Scan for the cell matching the given text and deliver its (X, Y) coordinate at center. 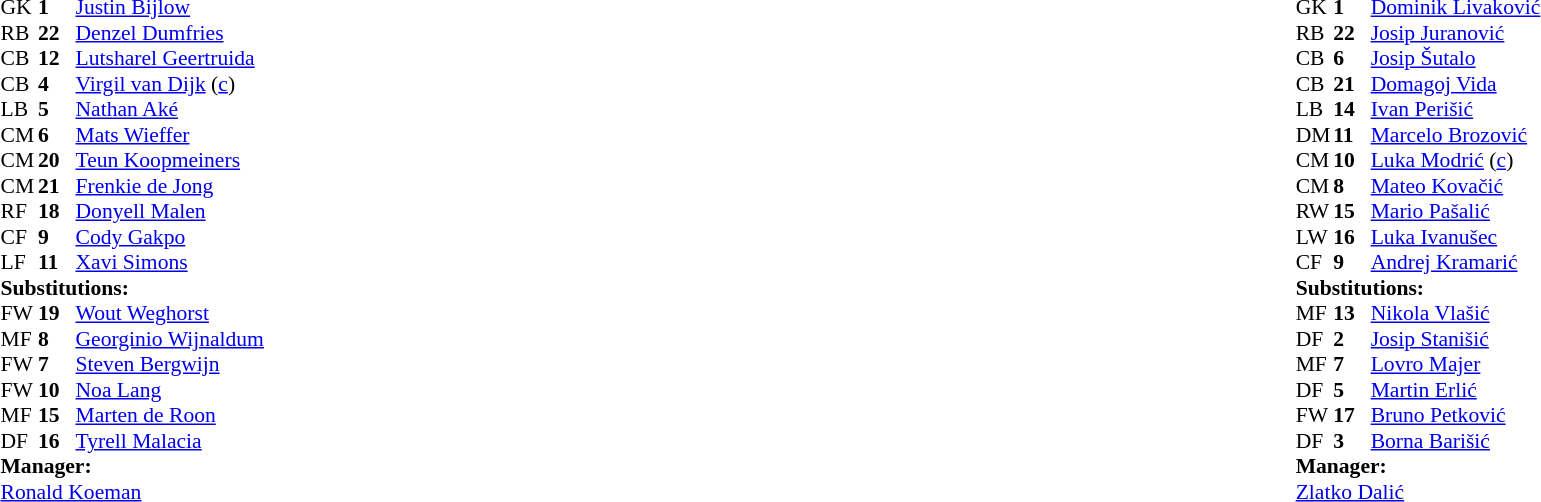
Mats Wieffer (170, 135)
Lutsharel Geertruida (170, 59)
Nathan Aké (170, 109)
Wout Weghorst (170, 313)
13 (1352, 313)
Marcelo Brozović (1456, 135)
Noa Lang (170, 390)
Luka Modrić (c) (1456, 161)
19 (57, 313)
Andrej Kramarić (1456, 263)
Nikola Vlašić (1456, 313)
Bruno Petković (1456, 415)
RF (19, 211)
Steven Bergwijn (170, 365)
Cody Gakpo (170, 237)
14 (1352, 109)
3 (1352, 441)
4 (57, 84)
Denzel Dumfries (170, 33)
20 (57, 161)
Luka Ivanušec (1456, 237)
RW (1315, 211)
LW (1315, 237)
12 (57, 59)
18 (57, 211)
Donyell Malen (170, 211)
2 (1352, 339)
Ivan Perišić (1456, 109)
Martin Erlić (1456, 390)
Mario Pašalić (1456, 211)
Josip Stanišić (1456, 339)
DM (1315, 135)
Mateo Kovačić (1456, 186)
LF (19, 263)
Teun Koopmeiners (170, 161)
Lovro Majer (1456, 365)
Virgil van Dijk (c) (170, 84)
17 (1352, 415)
Marten de Roon (170, 415)
Xavi Simons (170, 263)
Josip Juranović (1456, 33)
Frenkie de Jong (170, 186)
Tyrell Malacia (170, 441)
Domagoj Vida (1456, 84)
Josip Šutalo (1456, 59)
Borna Barišić (1456, 441)
Georginio Wijnaldum (170, 339)
